Identify which cell holds the provided text, then report its [X, Y] central coordinate. 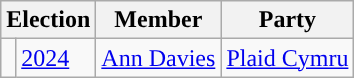
Ann Davies [158, 58]
Party [288, 20]
Plaid Cymru [288, 58]
Election [48, 20]
Member [158, 20]
2024 [56, 58]
